Extract the [x, y] coordinate from the center of the cell holding the provided text.  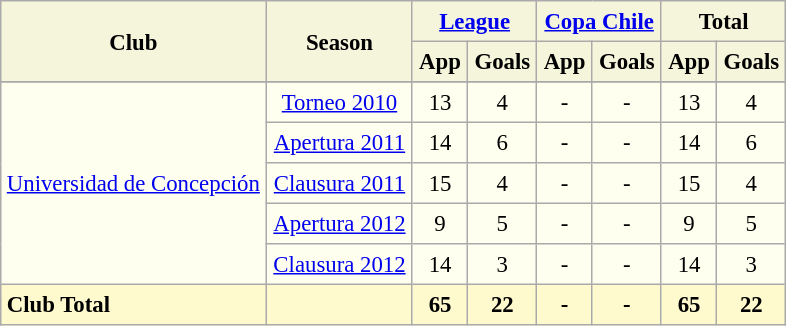
Torneo 2010 [340, 102]
Season [340, 42]
Clausura 2011 [340, 183]
Apertura 2011 [340, 142]
Clausura 2012 [340, 264]
Universidad de Concepción [134, 183]
League [474, 21]
Club Total [134, 304]
Copa Chile [600, 21]
Club [134, 42]
Apertura 2012 [340, 223]
Total [724, 21]
